Capture the cell that displays the provided text and extract its (X, Y) central coordinate. 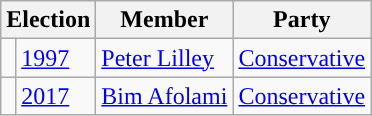
Party (302, 20)
1997 (56, 58)
Peter Lilley (164, 58)
Member (164, 20)
2017 (56, 96)
Election (48, 20)
Bim Afolami (164, 96)
